Search for the cell housing the specified text and yield its [X, Y] center coordinate. 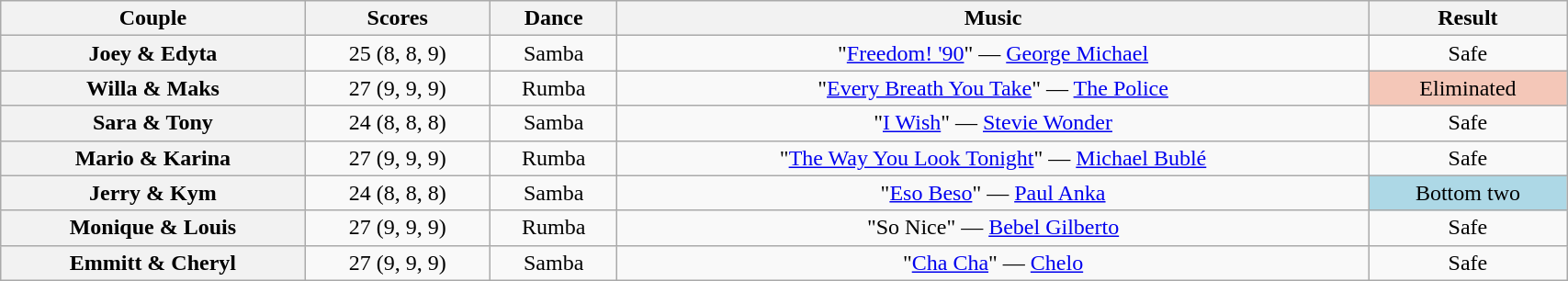
Couple [152, 18]
"Every Breath You Take" — The Police [993, 88]
Music [993, 18]
Sara & Tony [152, 123]
"I Wish" — Stevie Wonder [993, 123]
Mario & Karina [152, 158]
"Eso Beso" — Paul Anka [993, 193]
Emmitt & Cheryl [152, 263]
Eliminated [1468, 88]
"The Way You Look Tonight" — Michael Bublé [993, 158]
Monique & Louis [152, 228]
Result [1468, 18]
Dance [553, 18]
Bottom two [1468, 193]
Willa & Maks [152, 88]
25 (8, 8, 9) [397, 53]
"Cha Cha" — Chelo [993, 263]
"Freedom! '90" — George Michael [993, 53]
Scores [397, 18]
Jerry & Kym [152, 193]
Joey & Edyta [152, 53]
"So Nice" — Bebel Gilberto [993, 228]
